Determine the [X, Y] coordinate at the center of the cell enclosing the given text.  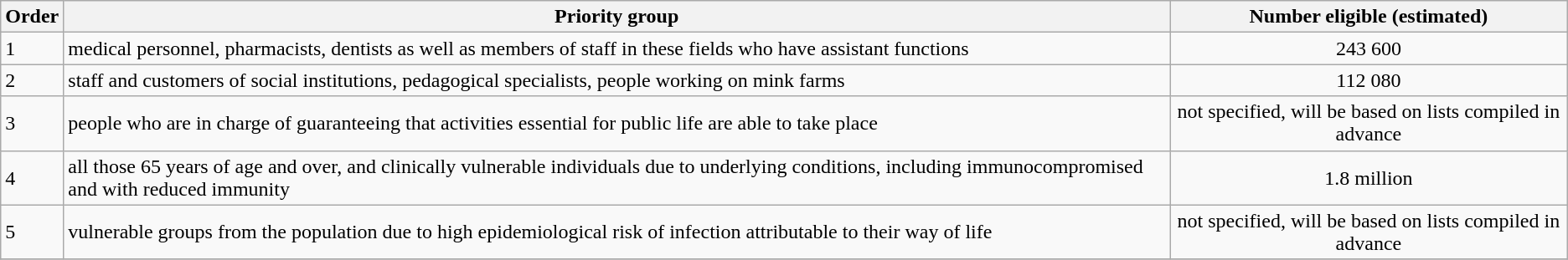
5 [32, 232]
4 [32, 177]
243 600 [1369, 48]
Priority group [616, 17]
Order [32, 17]
staff and customers of social institutions, pedagogical specialists, people working on mink farms [616, 80]
3 [32, 124]
1 [32, 48]
Number eligible (estimated) [1369, 17]
112 080 [1369, 80]
vulnerable groups from the population due to high epidemiological risk of infection attributable to their way of life [616, 232]
2 [32, 80]
1.8 million [1369, 177]
medical personnel, pharmacists, dentists as well as members of staff in these fields who have assistant functions [616, 48]
people who are in charge of guaranteeing that activities essential for public life are able to take place [616, 124]
